Return (X, Y) of the center of cell containing provided text 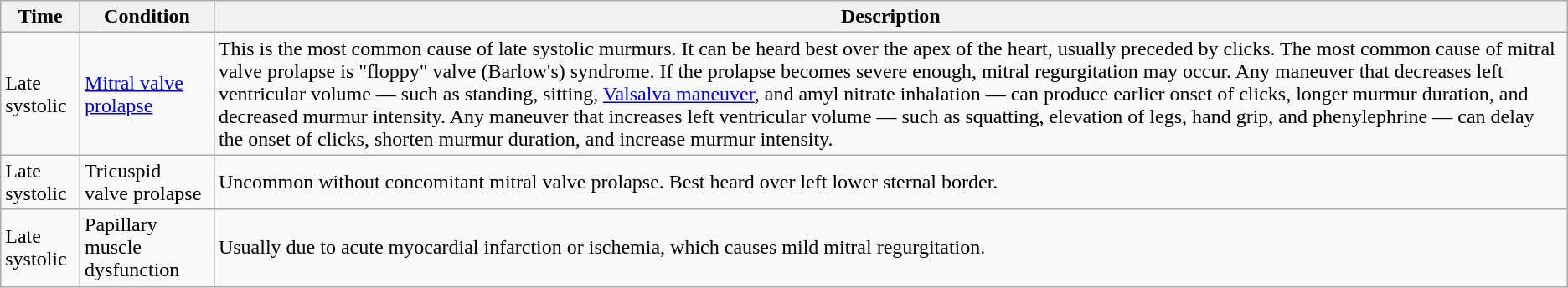
Tricuspid valve prolapse (147, 183)
Condition (147, 17)
Papillary muscle dysfunction (147, 248)
Time (40, 17)
Uncommon without concomitant mitral valve prolapse. Best heard over left lower sternal border. (890, 183)
Description (890, 17)
Usually due to acute myocardial infarction or ischemia, which causes mild mitral regurgitation. (890, 248)
Mitral valve prolapse (147, 94)
